Return the [x, y] coordinate for the center point of the cell that contains the specified text.  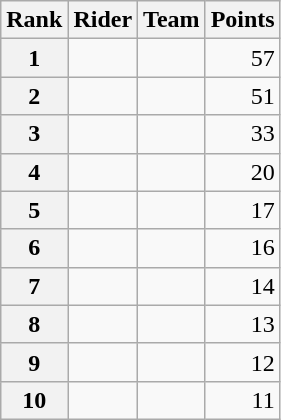
5 [34, 210]
6 [34, 248]
33 [242, 134]
51 [242, 96]
Points [242, 20]
Rank [34, 20]
14 [242, 286]
1 [34, 58]
9 [34, 362]
2 [34, 96]
11 [242, 400]
4 [34, 172]
20 [242, 172]
Team [172, 20]
57 [242, 58]
8 [34, 324]
12 [242, 362]
17 [242, 210]
10 [34, 400]
Rider [103, 20]
3 [34, 134]
13 [242, 324]
16 [242, 248]
7 [34, 286]
